Pinpoint the cell where the given text exists, returning its [x, y] midpoint coordinate. 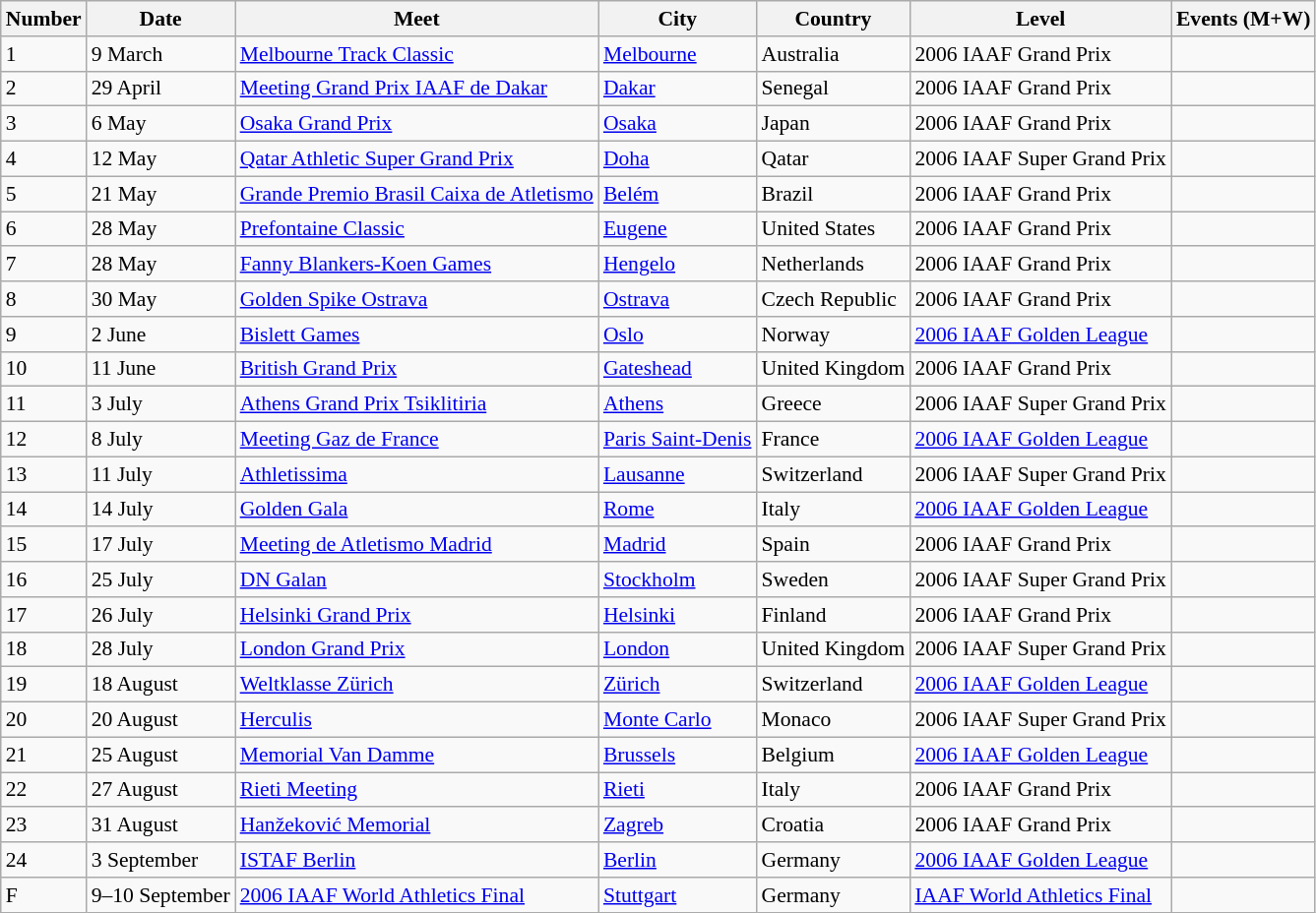
Osaka Grand Prix [417, 124]
Spain [833, 545]
18 [43, 649]
9 [43, 335]
Golden Gala [417, 510]
Herculis [417, 720]
20 [43, 720]
22 [43, 790]
17 [43, 615]
14 [43, 510]
Helsinki [677, 615]
Events (M+W) [1244, 19]
IAAF World Athletics Final [1040, 895]
F [43, 895]
Norway [833, 335]
France [833, 440]
27 August [161, 790]
31 August [161, 825]
Finland [833, 615]
Meet [417, 19]
12 May [161, 159]
Rieti [677, 790]
Number [43, 19]
Bislett Games [417, 335]
Sweden [833, 579]
23 [43, 825]
Qatar Athletic Super Grand Prix [417, 159]
24 [43, 860]
Meeting Grand Prix IAAF de Dakar [417, 89]
26 July [161, 615]
20 August [161, 720]
3 [43, 124]
Meeting Gaz de France [417, 440]
Ostrava [677, 299]
3 September [161, 860]
3 July [161, 404]
Dakar [677, 89]
9 March [161, 54]
Melbourne [677, 54]
Monaco [833, 720]
Osaka [677, 124]
19 [43, 685]
29 April [161, 89]
4 [43, 159]
13 [43, 474]
5 [43, 194]
Memorial Van Damme [417, 755]
Level [1040, 19]
Greece [833, 404]
Belém [677, 194]
London [677, 649]
11 June [161, 369]
London Grand Prix [417, 649]
Meeting de Atletismo Madrid [417, 545]
10 [43, 369]
18 August [161, 685]
25 July [161, 579]
25 August [161, 755]
30 May [161, 299]
Weltklasse Zürich [417, 685]
British Grand Prix [417, 369]
11 [43, 404]
28 July [161, 649]
Date [161, 19]
Brazil [833, 194]
12 [43, 440]
Croatia [833, 825]
Stockholm [677, 579]
Netherlands [833, 265]
Melbourne Track Classic [417, 54]
United States [833, 229]
2 [43, 89]
Japan [833, 124]
Lausanne [677, 474]
Doha [677, 159]
Eugene [677, 229]
7 [43, 265]
Gateshead [677, 369]
16 [43, 579]
15 [43, 545]
Grande Premio Brasil Caixa de Atletismo [417, 194]
Australia [833, 54]
Oslo [677, 335]
6 May [161, 124]
Berlin [677, 860]
Zürich [677, 685]
Hanžeković Memorial [417, 825]
17 July [161, 545]
11 July [161, 474]
2 June [161, 335]
Brussels [677, 755]
Athens Grand Prix Tsiklitiria [417, 404]
6 [43, 229]
2006 IAAF World Athletics Final [417, 895]
ISTAF Berlin [417, 860]
8 [43, 299]
Czech Republic [833, 299]
Helsinki Grand Prix [417, 615]
City [677, 19]
Hengelo [677, 265]
Zagreb [677, 825]
Athletissima [417, 474]
9–10 September [161, 895]
8 July [161, 440]
Belgium [833, 755]
21 May [161, 194]
Senegal [833, 89]
Stuttgart [677, 895]
Qatar [833, 159]
Monte Carlo [677, 720]
21 [43, 755]
DN Galan [417, 579]
Athens [677, 404]
Paris Saint-Denis [677, 440]
Rieti Meeting [417, 790]
Madrid [677, 545]
Rome [677, 510]
Country [833, 19]
Golden Spike Ostrava [417, 299]
Fanny Blankers-Koen Games [417, 265]
14 July [161, 510]
Prefontaine Classic [417, 229]
1 [43, 54]
